Provide the [X, Y] coordinate of the cell's center where the given text is located.  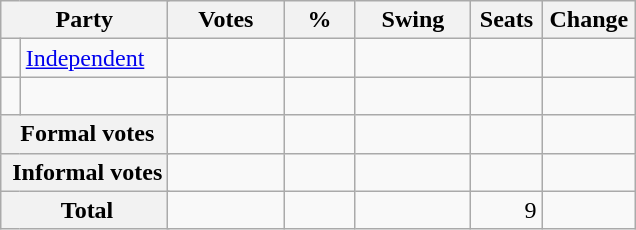
Party [84, 20]
Informal votes [84, 172]
Independent [94, 58]
Swing [413, 20]
% [320, 20]
Votes [226, 20]
Formal votes [84, 134]
9 [506, 210]
Seats [506, 20]
Total [84, 210]
Change [589, 20]
